Search for the cell housing the specified text and yield its (X, Y) center coordinate. 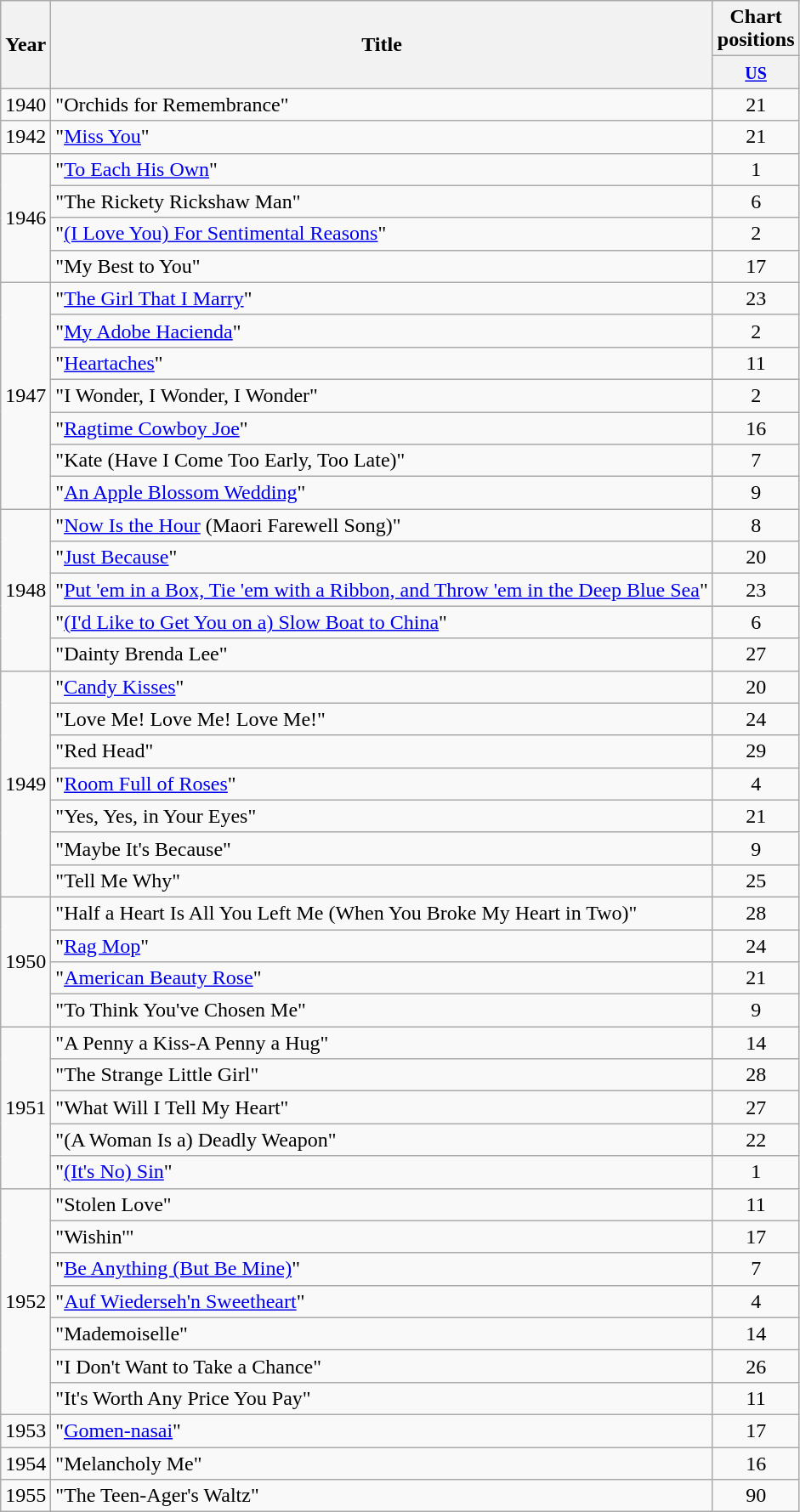
1952 (26, 1301)
"Yes, Yes, in Your Eyes" (382, 816)
"Orchids for Remembrance" (382, 105)
26 (756, 1366)
1948 (26, 590)
"Be Anything (But Be Mine)" (382, 1269)
"Wishin'" (382, 1237)
1940 (26, 105)
Chart positions (756, 29)
"It's Worth Any Price You Pay" (382, 1398)
1947 (26, 395)
"Half a Heart Is All You Left Me (When You Broke My Heart in Two)" (382, 913)
US (756, 72)
"Red Head" (382, 751)
"I Wonder, I Wonder, I Wonder" (382, 395)
1951 (26, 1107)
"(A Woman Is a) Deadly Weapon" (382, 1140)
90 (756, 1496)
1946 (26, 218)
25 (756, 881)
1954 (26, 1463)
"Kate (Have I Come Too Early, Too Late)" (382, 461)
"An Apple Blossom Wedding" (382, 493)
1953 (26, 1430)
Title (382, 44)
Year (26, 44)
"Just Because" (382, 558)
"The Teen-Ager's Waltz" (382, 1496)
"(I Love You) For Sentimental Reasons" (382, 234)
"Room Full of Roses" (382, 784)
"My Best to You" (382, 266)
"The Strange Little Girl" (382, 1075)
"Miss You" (382, 137)
"Stolen Love" (382, 1204)
"My Adobe Hacienda" (382, 331)
"I Don't Want to Take a Chance" (382, 1366)
"Put 'em in a Box, Tie 'em with a Ribbon, and Throw 'em in the Deep Blue Sea" (382, 590)
"To Each His Own" (382, 169)
"Candy Kisses" (382, 687)
"The Rickety Rickshaw Man" (382, 201)
"Now Is the Hour (Maori Farewell Song)" (382, 525)
"What Will I Tell My Heart" (382, 1107)
"Gomen-nasai" (382, 1430)
"Maybe It's Because" (382, 848)
"Auf Wiederseh'n Sweetheart" (382, 1301)
1955 (26, 1496)
"(I'd Like to Get You on a) Slow Boat to China" (382, 622)
"A Penny a Kiss-A Penny a Hug" (382, 1043)
1949 (26, 784)
"Love Me! Love Me! Love Me!" (382, 719)
1950 (26, 961)
"Melancholy Me" (382, 1463)
"American Beauty Rose" (382, 978)
1942 (26, 137)
"Rag Mop" (382, 946)
"Tell Me Why" (382, 881)
8 (756, 525)
22 (756, 1140)
"Ragtime Cowboy Joe" (382, 428)
"To Think You've Chosen Me" (382, 1011)
"Dainty Brenda Lee" (382, 654)
"(It's No) Sin" (382, 1172)
"The Girl That I Marry" (382, 298)
"Heartaches" (382, 363)
"Mademoiselle" (382, 1334)
29 (756, 751)
